Extract the (X, Y) coordinate from the center of the cell holding the provided text.  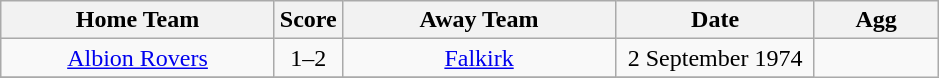
2 September 1974 (716, 58)
Falkirk (479, 58)
Away Team (479, 20)
Score (308, 20)
Agg (876, 20)
Albion Rovers (138, 58)
Home Team (138, 20)
1–2 (308, 58)
Date (716, 20)
